Extract the (X, Y) coordinate from the center of the cell holding the provided text.  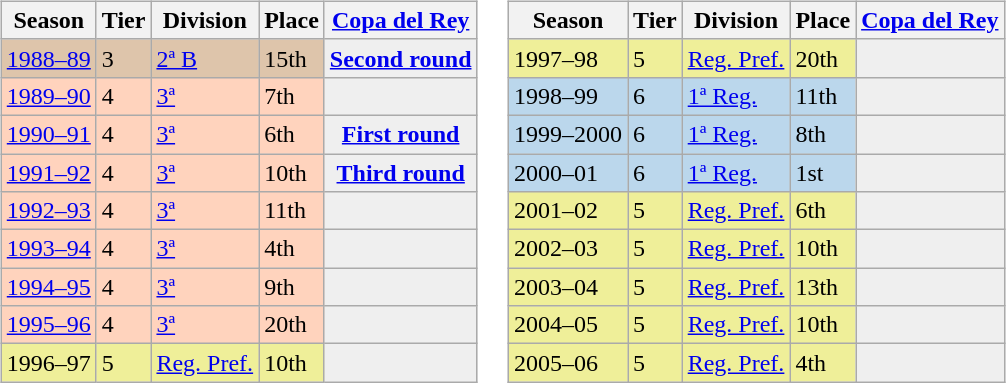
1990–91 (48, 134)
1989–90 (48, 96)
1998–99 (568, 96)
Third round (400, 173)
2002–03 (568, 249)
1996–97 (48, 363)
13th (823, 287)
1993–94 (48, 249)
1988–89 (48, 58)
2005–06 (568, 363)
8th (823, 134)
2001–02 (568, 211)
1995–96 (48, 325)
1997–98 (568, 58)
Second round (400, 58)
3 (124, 58)
15th (292, 58)
2003–04 (568, 287)
1991–92 (48, 173)
2ª B (205, 58)
1st (823, 173)
7th (292, 96)
1999–2000 (568, 134)
9th (292, 287)
First round (400, 134)
1994–95 (48, 287)
2000–01 (568, 173)
2004–05 (568, 325)
1992–93 (48, 211)
